Return [x, y] of the center of cell containing provided text 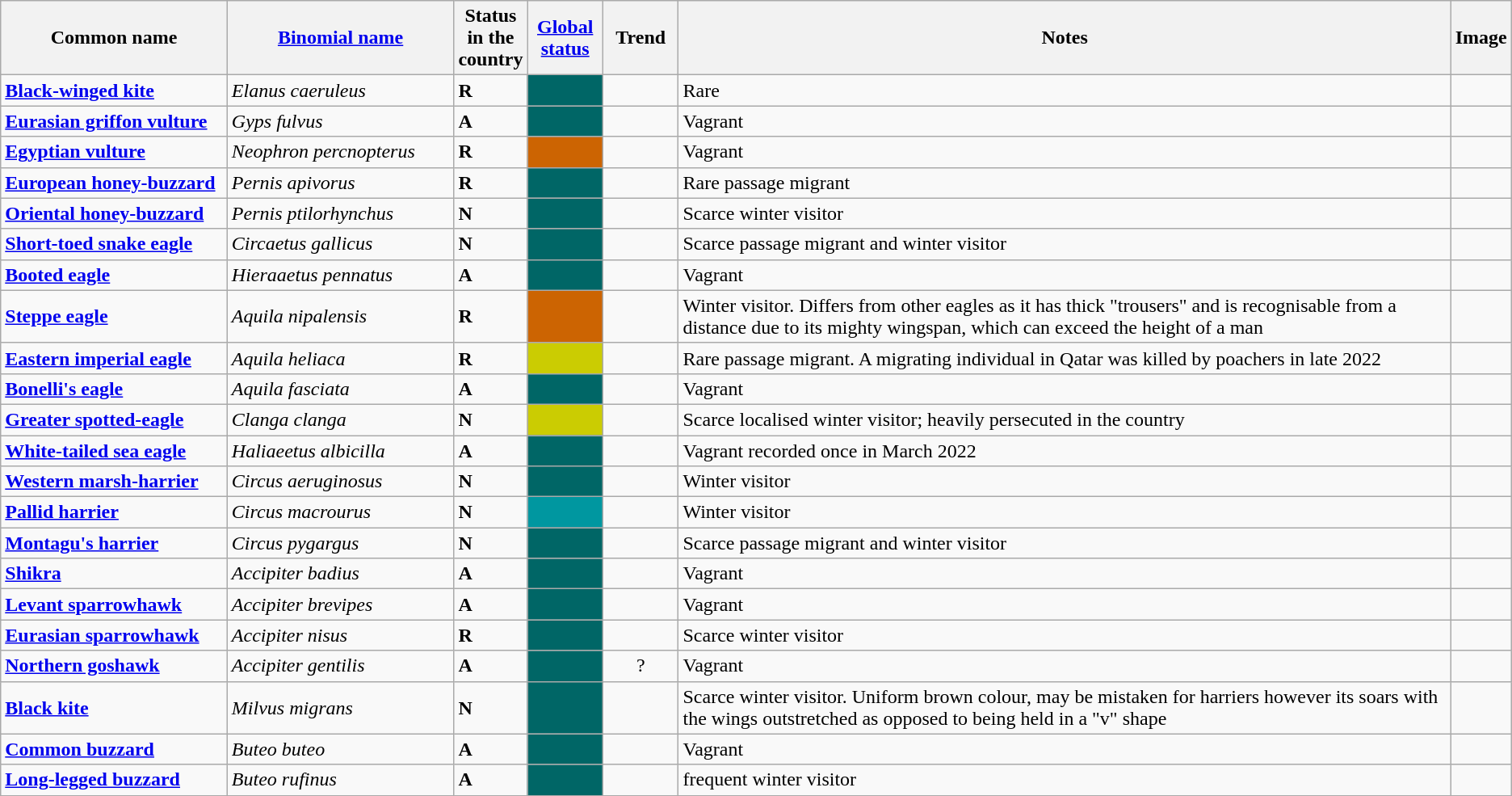
Greater spotted-eagle [115, 419]
Hieraaetus pennatus [341, 275]
Accipiter gentilis [341, 666]
Pernis apivorus [341, 183]
Accipiter nisus [341, 635]
Common buzzard [115, 749]
frequent winter visitor [1065, 780]
? [640, 666]
Northern goshawk [115, 666]
Rare passage migrant. A migrating individual in Qatar was killed by poachers in late 2022 [1065, 358]
Booted eagle [115, 275]
Eurasian griffon vulture [115, 121]
Steppe eagle [115, 317]
European honey-buzzard [115, 183]
Oriental honey-buzzard [115, 213]
Milvus migrans [341, 708]
Haliaeetus albicilla [341, 450]
Black-winged kite [115, 91]
Gyps fulvus [341, 121]
Image [1481, 38]
Shikra [115, 574]
Levant sparrowhawk [115, 604]
Aquila heliaca [341, 358]
Global status [565, 38]
Short-toed snake eagle [115, 244]
Common name [115, 38]
Status in the country [491, 38]
Rare passage migrant [1065, 183]
Egyptian vulture [115, 152]
Scarce localised winter visitor; heavily persecuted in the country [1065, 419]
Elanus caeruleus [341, 91]
Vagrant recorded once in March 2022 [1065, 450]
White-tailed sea eagle [115, 450]
Accipiter brevipes [341, 604]
Accipiter badius [341, 574]
Circaetus gallicus [341, 244]
Buteo buteo [341, 749]
Eastern imperial eagle [115, 358]
Clanga clanga [341, 419]
Pallid harrier [115, 512]
Buteo rufinus [341, 780]
Binomial name [341, 38]
Neophron percnopterus [341, 152]
Bonelli's eagle [115, 389]
Circus pygargus [341, 543]
Western marsh-harrier [115, 482]
Eurasian sparrowhawk [115, 635]
Montagu's harrier [115, 543]
Circus macrourus [341, 512]
Black kite [115, 708]
Long-legged buzzard [115, 780]
Notes [1065, 38]
Pernis ptilorhynchus [341, 213]
Rare [1065, 91]
Aquila fasciata [341, 389]
Circus aeruginosus [341, 482]
Aquila nipalensis [341, 317]
Trend [640, 38]
